Return the [X, Y] coordinate for the center point of the cell that contains the specified text.  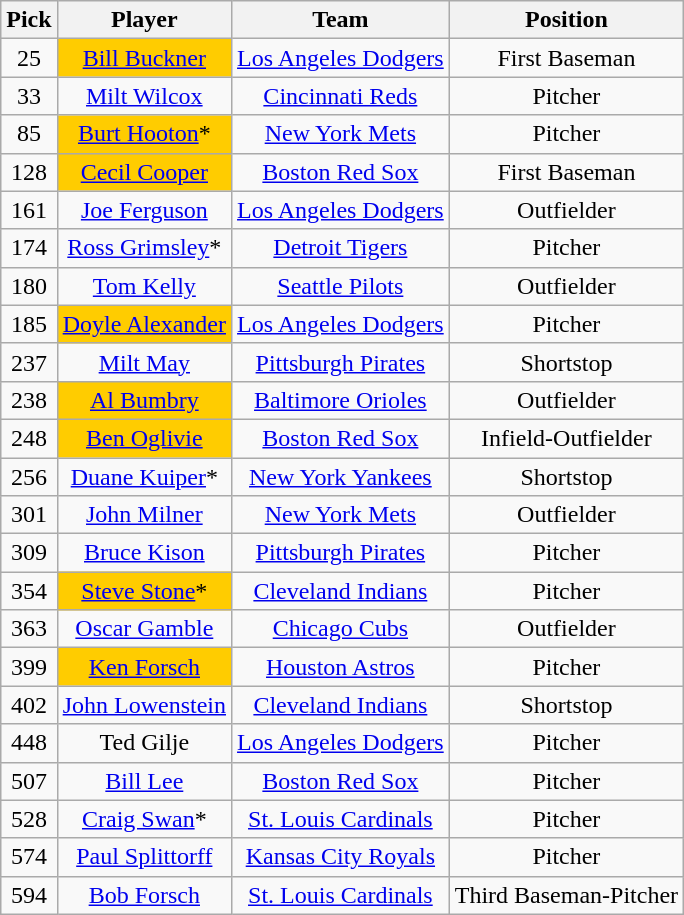
256 [29, 477]
Burt Hooton* [144, 134]
185 [29, 324]
128 [29, 172]
Cecil Cooper [144, 172]
301 [29, 515]
Cincinnati Reds [341, 96]
Oscar Gamble [144, 629]
Joe Ferguson [144, 210]
Baltimore Orioles [341, 400]
363 [29, 629]
Milt May [144, 362]
Steve Stone* [144, 591]
309 [29, 553]
New York Yankees [341, 477]
Chicago Cubs [341, 629]
507 [29, 781]
25 [29, 58]
Duane Kuiper* [144, 477]
399 [29, 667]
174 [29, 248]
Seattle Pilots [341, 286]
237 [29, 362]
Bill Buckner [144, 58]
Al Bumbry [144, 400]
John Milner [144, 515]
Bob Forsch [144, 895]
161 [29, 210]
574 [29, 857]
Detroit Tigers [341, 248]
180 [29, 286]
Craig Swan* [144, 819]
Paul Splittorff [144, 857]
Bruce Kison [144, 553]
Milt Wilcox [144, 96]
85 [29, 134]
Player [144, 20]
Team [341, 20]
528 [29, 819]
Bill Lee [144, 781]
354 [29, 591]
Ken Forsch [144, 667]
Ben Oglivie [144, 438]
Third Baseman-Pitcher [566, 895]
Doyle Alexander [144, 324]
238 [29, 400]
John Lowenstein [144, 705]
Position [566, 20]
Kansas City Royals [341, 857]
402 [29, 705]
248 [29, 438]
Tom Kelly [144, 286]
Pick [29, 20]
33 [29, 96]
Ross Grimsley* [144, 248]
Ted Gilje [144, 743]
448 [29, 743]
Houston Astros [341, 667]
Infield-Outfielder [566, 438]
594 [29, 895]
